From the cell containing the given text, extract its center point as (X, Y) coordinate. 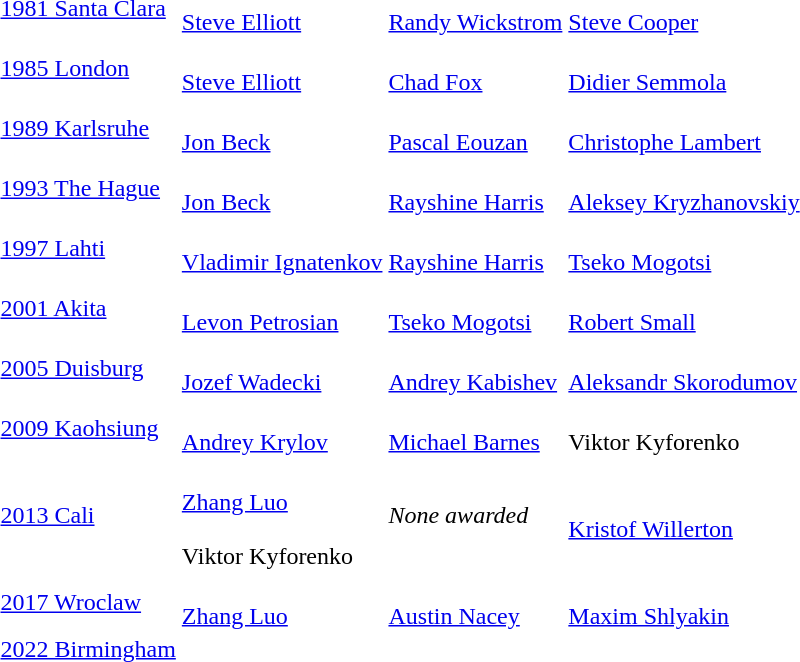
Austin Nacey (476, 602)
Pascal Eouzan (476, 128)
Andrey Kabishev (476, 368)
Vladimir Ignatenkov (282, 248)
Steve Elliott (282, 68)
Zhang Luo Viktor Kyforenko (282, 516)
None awarded (476, 516)
Chad Fox (476, 68)
Levon Petrosian (282, 308)
Michael Barnes (476, 428)
Andrey Krylov (282, 428)
Tseko Mogotsi (476, 308)
Zhang Luo (282, 602)
Jozef Wadecki (282, 368)
